Provide the [X, Y] coordinate of the cell's center where the given text is located.  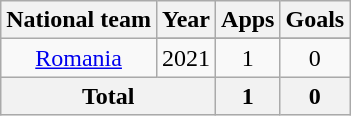
Year [186, 20]
Total [108, 96]
Apps [248, 20]
2021 [186, 58]
Goals [315, 20]
National team [79, 20]
Romania [79, 58]
